From the cell containing the given text, extract its center point as [x, y] coordinate. 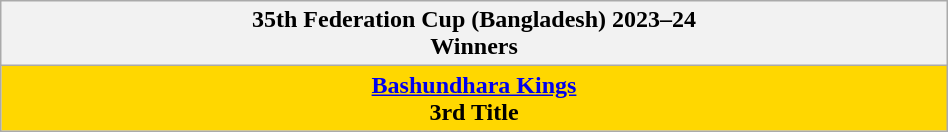
35th Federation Cup (Bangladesh) 2023–24 Winners [474, 34]
Bashundhara Kings3rd Title [474, 98]
